Capture the cell that displays the provided text and extract its [X, Y] central coordinate. 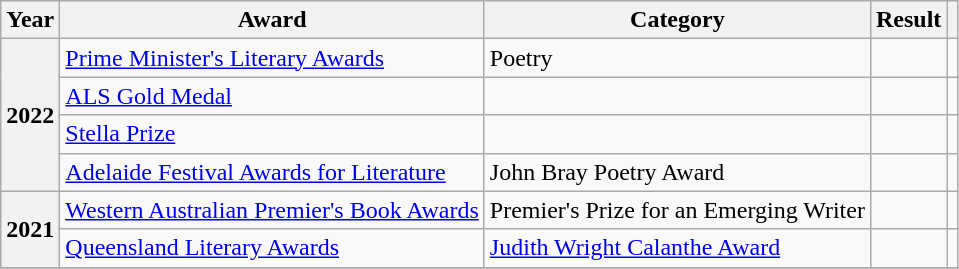
Western Australian Premier's Book Awards [272, 210]
Award [272, 20]
Queensland Literary Awards [272, 248]
Category [677, 20]
Adelaide Festival Awards for Literature [272, 172]
2022 [30, 115]
ALS Gold Medal [272, 96]
Result [908, 20]
Poetry [677, 58]
Prime Minister's Literary Awards [272, 58]
Premier's Prize for an Emerging Writer [677, 210]
2021 [30, 229]
John Bray Poetry Award [677, 172]
Year [30, 20]
Stella Prize [272, 134]
Judith Wright Calanthe Award [677, 248]
